Pinpoint the cell where the given text exists, returning its [x, y] midpoint coordinate. 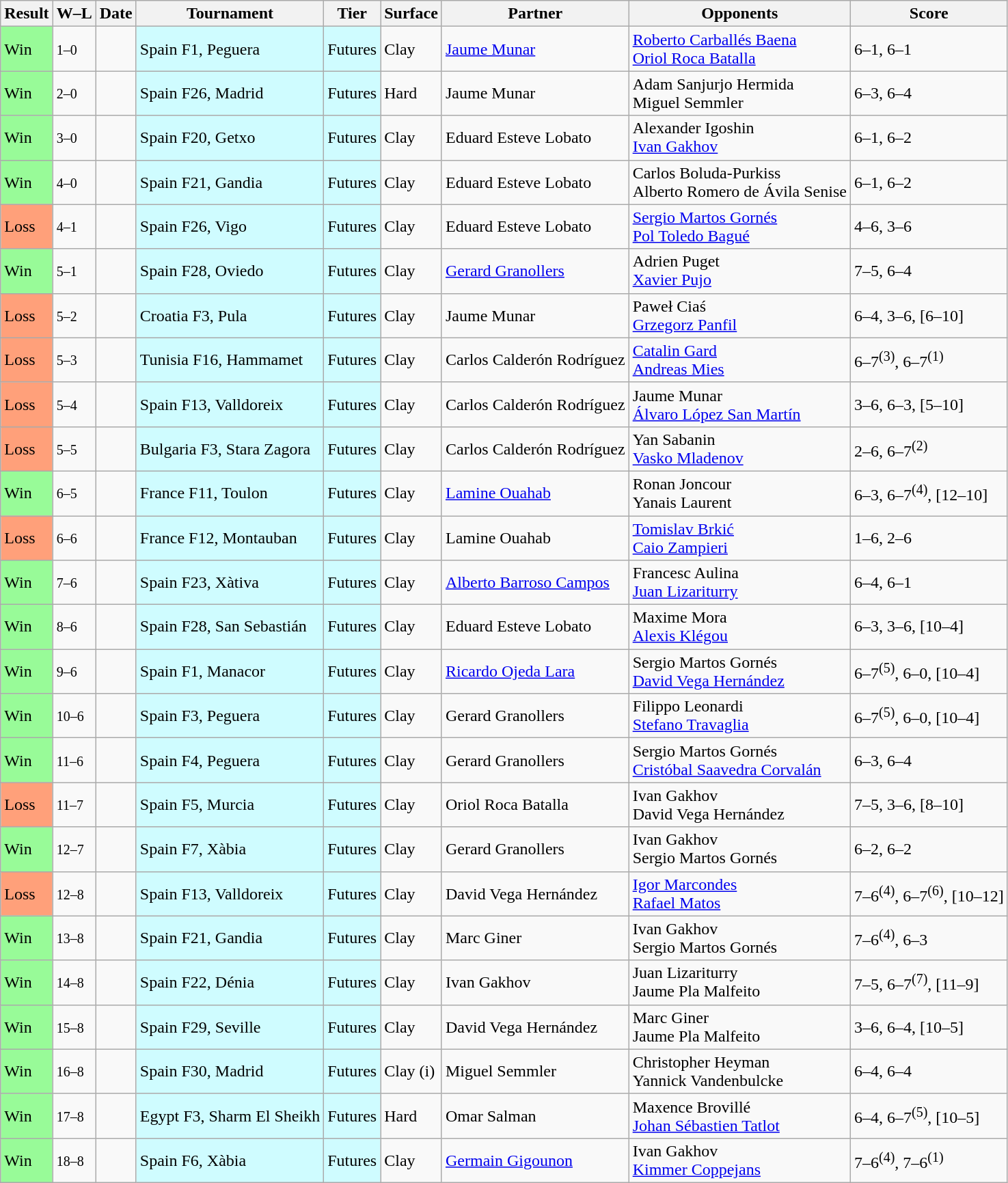
7–6(4), 6–7(6), [10–12] [929, 894]
Tournament [230, 14]
16–8 [74, 1072]
6–2, 6–2 [929, 849]
Sergio Martos Gornés David Vega Hernández [739, 671]
5–3 [74, 359]
7–6 [74, 582]
Yan Sabanin Vasko Mladenov [739, 448]
Spain F1, Manacor [230, 671]
Spain F20, Getxo [230, 138]
7–6(4), 6–3 [929, 938]
Miguel Semmler [535, 1072]
11–7 [74, 805]
6–1, 6–1 [929, 49]
Spain F1, Peguera [230, 49]
Score [929, 14]
Croatia F3, Pula [230, 316]
Ivan Gakhov Kimmer Coppejans [739, 1160]
3–0 [74, 138]
Spain F30, Madrid [230, 1072]
Adrien Puget Xavier Pujo [739, 271]
Spain F28, San Sebastián [230, 627]
2–6, 6–7(2) [929, 448]
Date [116, 14]
Spain F7, Xàbia [230, 849]
5–5 [74, 448]
6–6 [74, 537]
Spain F26, Vigo [230, 227]
Sergio Martos Gornés Pol Toledo Bagué [739, 227]
6–3, 6–7(4), [12–10] [929, 493]
Opponents [739, 14]
Ivan Gakhov [535, 983]
Spain F26, Madrid [230, 93]
Igor Marcondes Rafael Matos [739, 894]
Germain Gigounon [535, 1160]
Tunisia F16, Hammamet [230, 359]
17–8 [74, 1115]
5–1 [74, 271]
6–4, 6–1 [929, 582]
Egypt F3, Sharm El Sheikh [230, 1115]
Ivan Gakhov David Vega Hernández [739, 805]
Spain F29, Seville [230, 1026]
6–4, 6–4 [929, 1072]
Omar Salman [535, 1115]
Result [27, 14]
Tier [353, 14]
6–4, 3–6, [6–10] [929, 316]
Marc Giner Jaume Pla Malfeito [739, 1026]
12–8 [74, 894]
9–6 [74, 671]
Marc Giner [535, 938]
Partner [535, 14]
Clay (i) [411, 1072]
4–6, 3–6 [929, 227]
Surface [411, 14]
11–6 [74, 760]
5–4 [74, 405]
6–5 [74, 493]
Alberto Barroso Campos [535, 582]
Maxime Mora Alexis Klégou [739, 627]
6–3, 3–6, [10–4] [929, 627]
Filippo Leonardi Stefano Travaglia [739, 716]
7–5, 6–4 [929, 271]
Francesc Aulina Juan Lizariturry [739, 582]
Carlos Boluda-Purkiss Alberto Romero de Ávila Senise [739, 182]
Alexander Igoshin Ivan Gakhov [739, 138]
France F11, Toulon [230, 493]
2–0 [74, 93]
Catalin Gard Andreas Mies [739, 359]
3–6, 6–4, [10–5] [929, 1026]
Spain F28, Oviedo [230, 271]
5–2 [74, 316]
4–1 [74, 227]
Ricardo Ojeda Lara [535, 671]
Paweł Ciaś Grzegorz Panfil [739, 316]
Christopher Heyman Yannick Vandenbulcke [739, 1072]
14–8 [74, 983]
13–8 [74, 938]
Sergio Martos Gornés Cristóbal Saavedra Corvalán [739, 760]
1–0 [74, 49]
Ronan Joncour Yanais Laurent [739, 493]
France F12, Montauban [230, 537]
Juan Lizariturry Jaume Pla Malfeito [739, 983]
Oriol Roca Batalla [535, 805]
Adam Sanjurjo Hermida Miguel Semmler [739, 93]
Spain F6, Xàbia [230, 1160]
Jaume Munar Álvaro López San Martín [739, 405]
7–5, 3–6, [8–10] [929, 805]
Spain F23, Xàtiva [230, 582]
3–6, 6–3, [5–10] [929, 405]
Bulgaria F3, Stara Zagora [230, 448]
8–6 [74, 627]
15–8 [74, 1026]
7–6(4), 7–6(1) [929, 1160]
Maxence Brovillé Johan Sébastien Tatlot [739, 1115]
10–6 [74, 716]
Spain F3, Peguera [230, 716]
7–5, 6–7(7), [11–9] [929, 983]
Spain F5, Murcia [230, 805]
6–7(3), 6–7(1) [929, 359]
12–7 [74, 849]
Roberto Carballés Baena Oriol Roca Batalla [739, 49]
4–0 [74, 182]
W–L [74, 14]
Spain F22, Dénia [230, 983]
6–4, 6–7(5), [10–5] [929, 1115]
Tomislav Brkić Caio Zampieri [739, 537]
18–8 [74, 1160]
1–6, 2–6 [929, 537]
Spain F4, Peguera [230, 760]
